Find where the given text appears and provide that cell's center as (x, y) coordinate. 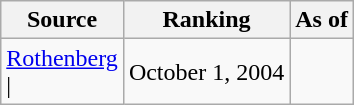
Source (62, 20)
Ranking (206, 20)
As of (322, 20)
Rothenberg| (62, 72)
October 1, 2004 (206, 72)
